Extract the [x, y] coordinate from the center of the cell holding the provided text.  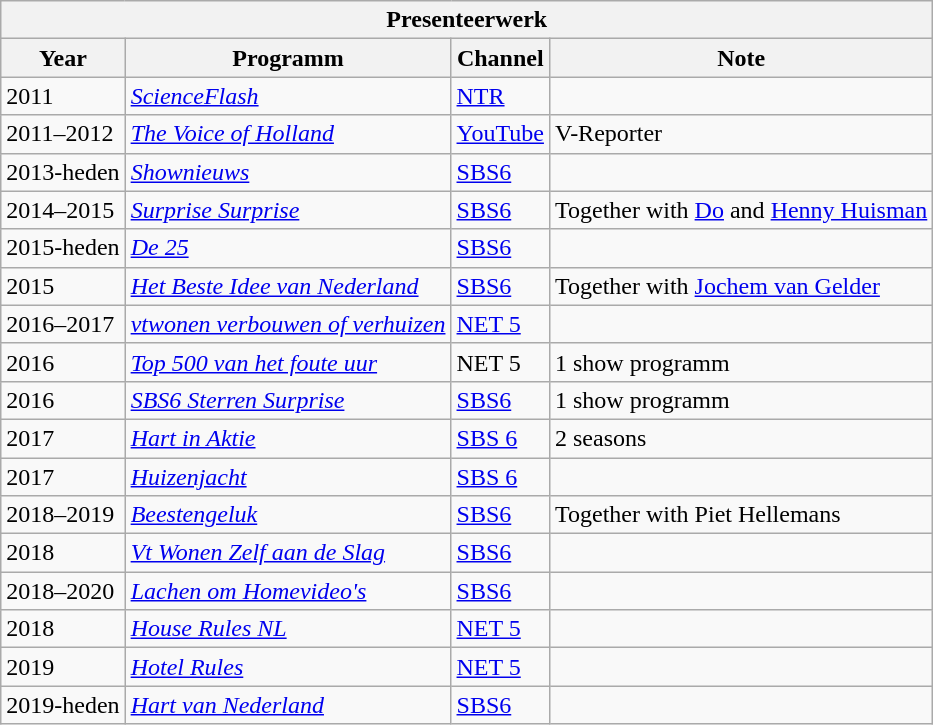
SBS6 Sterren Surprise [288, 400]
NTR [500, 96]
Presenteerwerk [467, 20]
Hart in Aktie [288, 438]
2011 [63, 96]
2011–2012 [63, 134]
Together with Jochem van Gelder [740, 286]
Hart van Nederland [288, 705]
Together with Piet Hellemans [740, 515]
Together with Do and Henny Huisman [740, 210]
2018–2019 [63, 515]
vtwonen verbouwen of verhuizen [288, 324]
2013-heden [63, 172]
Year [63, 58]
V-Reporter [740, 134]
2019 [63, 667]
2014–2015 [63, 210]
2019-heden [63, 705]
De 25 [288, 248]
Het Beste Idee van Nederland [288, 286]
Shownieuws [288, 172]
2015-heden [63, 248]
ScienceFlash [288, 96]
2016–2017 [63, 324]
2 seasons [740, 438]
House Rules NL [288, 629]
Surprise Surprise [288, 210]
YouTube [500, 134]
The Voice of Holland [288, 134]
Huizenjacht [288, 477]
Hotel Rules [288, 667]
Lachen om Homevideo's [288, 591]
2018–2020 [63, 591]
Channel [500, 58]
Top 500 van het foute uur [288, 362]
Beestengeluk [288, 515]
2015 [63, 286]
Note [740, 58]
Vt Wonen Zelf aan de Slag [288, 553]
Programm [288, 58]
